Capture the cell that displays the provided text and extract its [x, y] central coordinate. 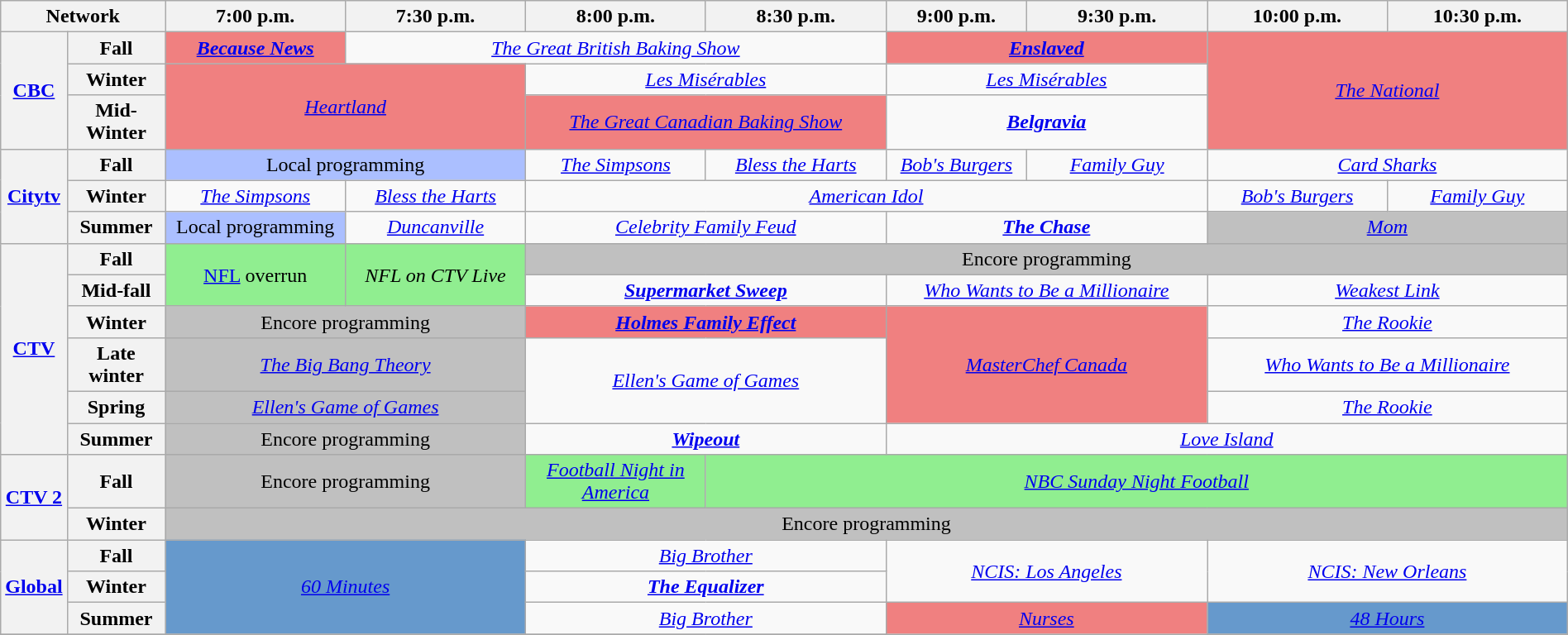
The Great Canadian Baking Show [705, 122]
Celebrity Family Feud [705, 227]
The Great British Baking Show [616, 48]
Supermarket Sweep [705, 290]
7:00 p.m. [256, 17]
NCIS: New Orleans [1388, 571]
Citytv [34, 196]
Football Night in America [615, 481]
American Idol [866, 196]
9:00 p.m. [956, 17]
NFL on CTV Live [436, 275]
The Big Bang Theory [346, 364]
Love Island [1226, 439]
CTV 2 [34, 498]
Mid-fall [116, 290]
9:30 p.m. [1117, 17]
48 Hours [1388, 618]
Because News [256, 48]
CTV [34, 349]
Weakest Link [1388, 290]
Wipeout [705, 439]
Mom [1388, 227]
Mid-Winter [116, 122]
NCIS: Los Angeles [1046, 571]
Network [83, 17]
Heartland [346, 106]
CBC [34, 91]
Spring [116, 407]
Global [34, 587]
8:00 p.m. [615, 17]
Enslaved [1046, 48]
NBC Sunday Night Football [1136, 481]
The Chase [1046, 227]
Duncanville [436, 227]
7:30 p.m. [436, 17]
The Equalizer [705, 587]
MasterChef Canada [1046, 364]
60 Minutes [346, 587]
Card Sharks [1388, 165]
The National [1388, 91]
Belgravia [1046, 122]
8:30 p.m. [796, 17]
Nurses [1046, 618]
10:00 p.m. [1298, 17]
Late winter [116, 364]
Holmes Family Effect [705, 322]
10:30 p.m. [1477, 17]
NFL overrun [256, 275]
